Pinpoint the cell where the given text exists, returning its (x, y) midpoint coordinate. 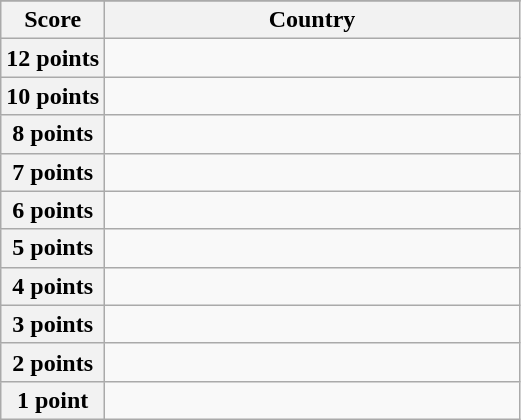
1 point (53, 400)
3 points (53, 324)
5 points (53, 248)
6 points (53, 210)
Country (312, 20)
10 points (53, 96)
Score (53, 20)
4 points (53, 286)
7 points (53, 172)
2 points (53, 362)
12 points (53, 58)
8 points (53, 134)
